Determine the (x, y) coordinate at the center of the cell enclosing the given text.  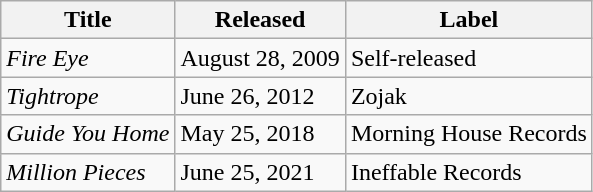
June 26, 2012 (260, 96)
June 25, 2021 (260, 172)
Self-released (468, 58)
Label (468, 20)
Title (88, 20)
Ineffable Records (468, 172)
Million Pieces (88, 172)
May 25, 2018 (260, 134)
Morning House Records (468, 134)
Fire Eye (88, 58)
Tightrope (88, 96)
August 28, 2009 (260, 58)
Zojak (468, 96)
Released (260, 20)
Guide You Home (88, 134)
